Provide the (x, y) coordinate of the cell's center where the given text is located.  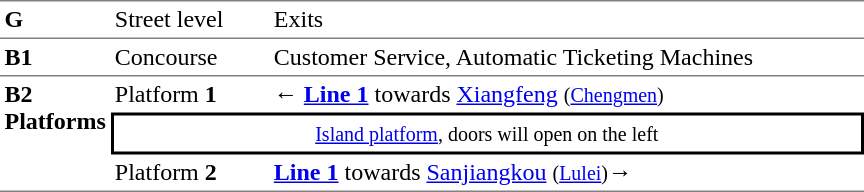
G (55, 19)
Line 1 towards Sanjiangkou (Lulei)→ (566, 173)
B1 (55, 58)
← Line 1 towards Xiangfeng (Chengmen) (566, 94)
Platform 2 (190, 173)
Island platform, doors will open on the left (486, 133)
Concourse (190, 58)
Customer Service, Automatic Ticketing Machines (566, 58)
Platform 1 (190, 94)
Street level (190, 19)
Exits (566, 19)
B2Platforms (55, 134)
